Scan for the cell matching the given text and deliver its (X, Y) coordinate at center. 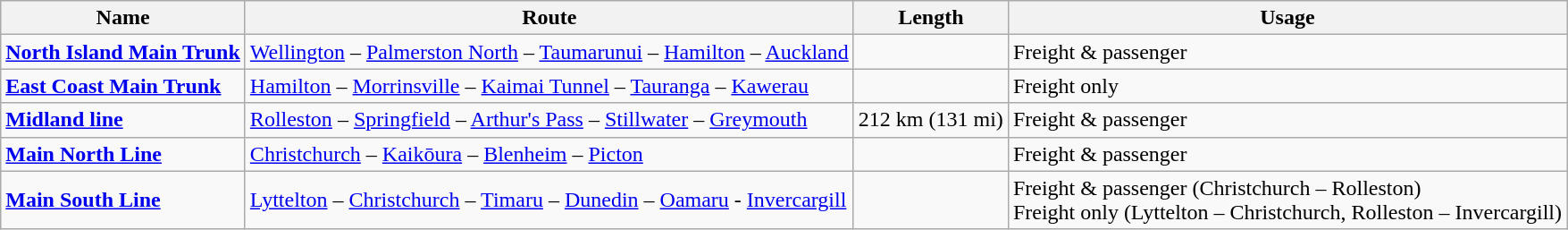
Midland line (123, 120)
Freight only (1287, 86)
Lyttelton – Christchurch – Timaru – Dunedin – Oamaru - Invercargill (549, 200)
Name (123, 18)
East Coast Main Trunk (123, 86)
Main South Line (123, 200)
Wellington – Palmerston North – Taumarunui – Hamilton – Auckland (549, 52)
212 km (131 mi) (931, 120)
Hamilton – Morrinsville – Kaimai Tunnel – Tauranga – Kawerau (549, 86)
Freight & passenger (Christchurch – Rolleston) Freight only (Lyttelton – Christchurch, Rolleston – Invercargill) (1287, 200)
Rolleston – Springfield – Arthur's Pass – Stillwater – Greymouth (549, 120)
Usage (1287, 18)
Main North Line (123, 154)
Route (549, 18)
North Island Main Trunk (123, 52)
Christchurch – Kaikōura – Blenheim – Picton (549, 154)
Length (931, 18)
